Determine the [X, Y] coordinate at the center of the cell enclosing the given text.  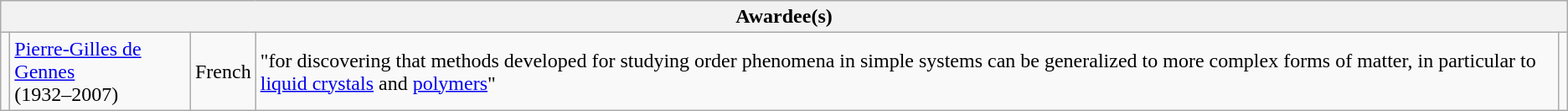
Pierre-Gilles de Gennes(1932–2007) [101, 71]
French [223, 71]
Awardee(s) [784, 17]
